Determine the [X, Y] coordinate at the center of the cell enclosing the given text.  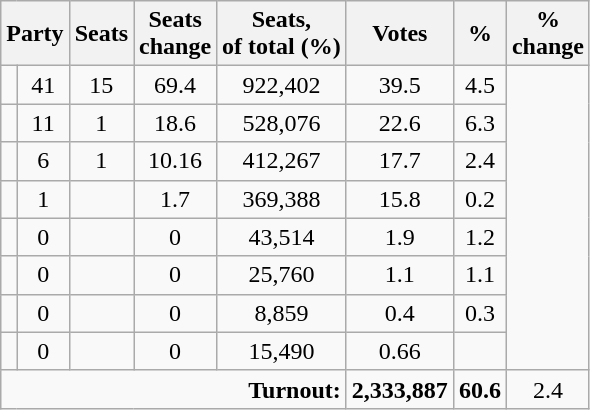
60.6 [480, 389]
Votes [400, 34]
Seats [101, 34]
1.2 [480, 237]
0.3 [480, 313]
15.8 [400, 199]
922,402 [282, 85]
0.4 [400, 313]
0.2 [480, 199]
6 [43, 161]
10.16 [176, 161]
69.4 [176, 85]
25,760 [282, 275]
6.3 [480, 123]
1.7 [176, 199]
% [480, 34]
412,267 [282, 161]
Seats,of total (%) [282, 34]
17.7 [400, 161]
Party [35, 34]
39.5 [400, 85]
4.5 [480, 85]
11 [43, 123]
43,514 [282, 237]
15 [101, 85]
8,859 [282, 313]
41 [43, 85]
15,490 [282, 351]
2,333,887 [400, 389]
369,388 [282, 199]
Turnout: [174, 389]
528,076 [282, 123]
0.66 [400, 351]
%change [548, 34]
Seatschange [176, 34]
22.6 [400, 123]
18.6 [176, 123]
1.9 [400, 237]
